From the cell containing the given text, extract its center point as [x, y] coordinate. 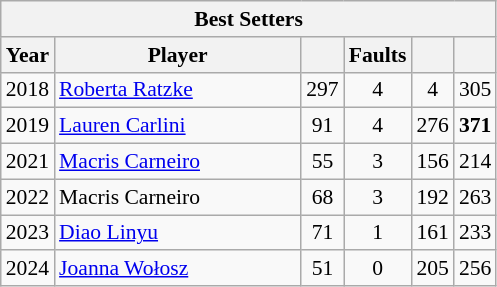
Lauren Carlini [178, 126]
233 [476, 233]
Year [28, 55]
1 [378, 233]
Best Setters [249, 19]
Joanna Wołosz [178, 269]
2022 [28, 197]
Faults [378, 55]
Diao Linyu [178, 233]
55 [322, 162]
276 [432, 126]
256 [476, 269]
161 [432, 233]
192 [432, 197]
263 [476, 197]
Roberta Ratzke [178, 90]
156 [432, 162]
2021 [28, 162]
214 [476, 162]
2018 [28, 90]
0 [378, 269]
297 [322, 90]
Player [178, 55]
305 [476, 90]
371 [476, 126]
2023 [28, 233]
68 [322, 197]
2024 [28, 269]
205 [432, 269]
2019 [28, 126]
51 [322, 269]
71 [322, 233]
91 [322, 126]
